Find where the given text appears and provide that cell's center as (X, Y) coordinate. 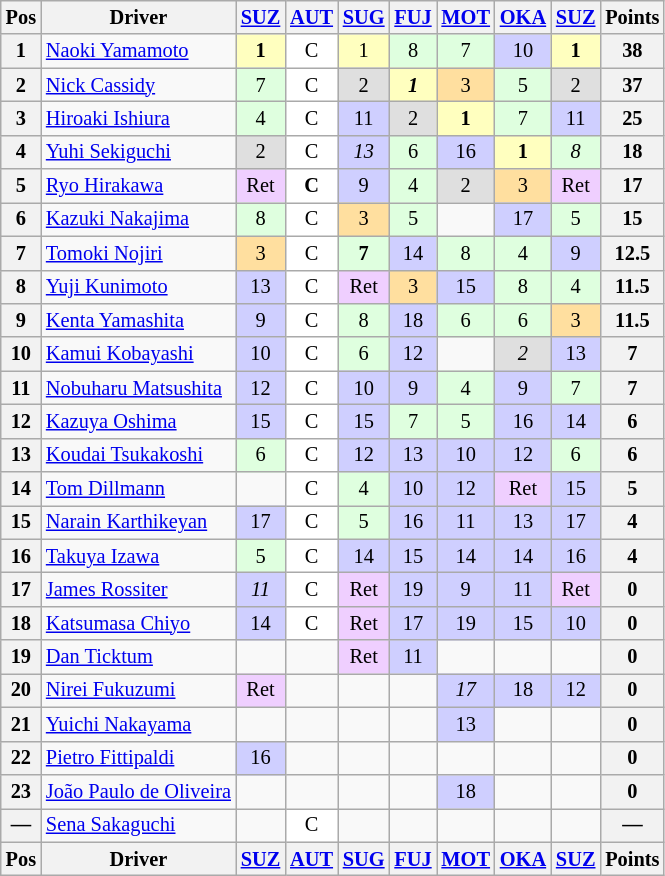
Sena Sakaguchi (138, 825)
Kamui Kobayashi (138, 354)
25 (632, 118)
Tomoki Nojiri (138, 253)
Dan Ticktum (138, 657)
12.5 (632, 253)
João Paulo de Oliveira (138, 791)
Yuhi Sekiguchi (138, 152)
21 (21, 724)
38 (632, 51)
Hiroaki Ishiura (138, 118)
Tom Dillmann (138, 489)
Kazuki Nakajima (138, 219)
20 (21, 690)
Yuichi Nakayama (138, 724)
Ryo Hirakawa (138, 186)
23 (21, 791)
Katsumasa Chiyo (138, 623)
Yuji Kunimoto (138, 287)
37 (632, 85)
Narain Karthikeyan (138, 522)
Nick Cassidy (138, 85)
22 (21, 758)
Pietro Fittipaldi (138, 758)
Takuya Izawa (138, 556)
Koudai Tsukakoshi (138, 455)
Nobuharu Matsushita (138, 388)
Nirei Fukuzumi (138, 690)
James Rossiter (138, 589)
Kazuya Oshima (138, 421)
Naoki Yamamoto (138, 51)
Kenta Yamashita (138, 320)
